Capture the cell that displays the provided text and extract its (x, y) central coordinate. 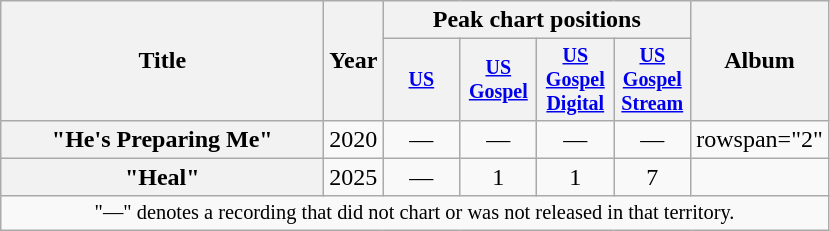
Title (162, 61)
2020 (354, 139)
Year (354, 61)
"He's Preparing Me" (162, 139)
2025 (354, 177)
USGospelStream (652, 80)
rowspan="2" (760, 139)
7 (652, 177)
"Heal" (162, 177)
"—" denotes a recording that did not chart or was not released in that territory. (415, 213)
USGospelDigital (576, 80)
Album (760, 61)
USGospel (498, 80)
US (422, 80)
Peak chart positions (537, 20)
